Determine the [X, Y] coordinate at the center of the cell enclosing the given text.  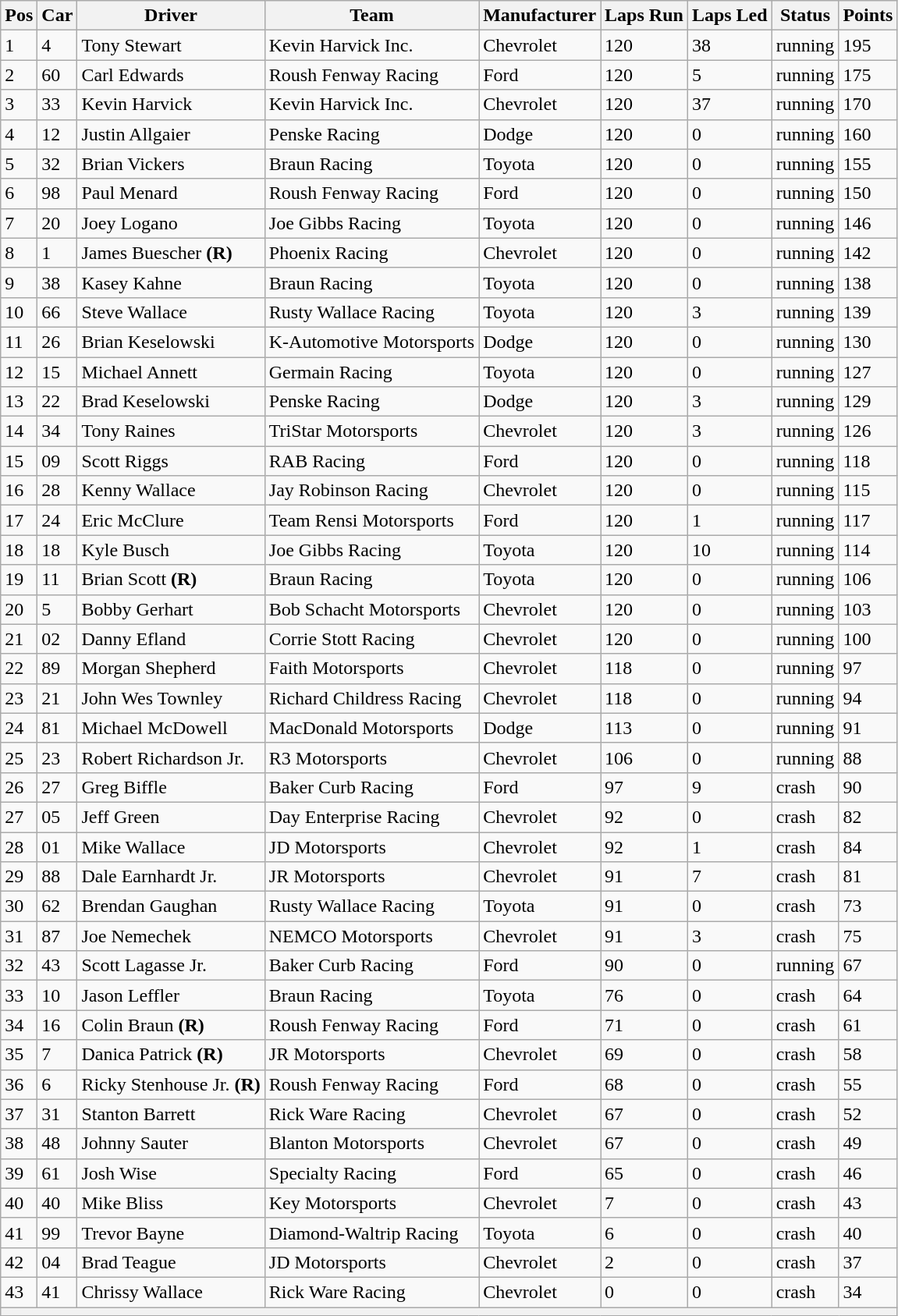
Kasey Kahne [171, 282]
Diamond-Waltrip Racing [371, 1233]
Scott Lagasse Jr. [171, 966]
Josh Wise [171, 1173]
139 [868, 312]
36 [19, 1084]
Scott Riggs [171, 461]
Pos [19, 16]
160 [868, 134]
129 [868, 402]
Brian Scott (R) [171, 580]
46 [868, 1173]
39 [19, 1173]
Team Rensi Motorsports [371, 520]
Kevin Harvick [171, 105]
Brad Keselowski [171, 402]
MacDonald Motorsports [371, 728]
Richard Childress Racing [371, 698]
13 [19, 402]
142 [868, 253]
150 [868, 193]
138 [868, 282]
130 [868, 342]
James Buescher (R) [171, 253]
Blanton Motorsports [371, 1144]
69 [644, 1055]
Greg Biffle [171, 787]
75 [868, 936]
65 [644, 1173]
Kyle Busch [171, 550]
Dale Earnhardt Jr. [171, 877]
146 [868, 223]
Brian Vickers [171, 164]
Morgan Shepherd [171, 669]
66 [58, 312]
100 [868, 639]
115 [868, 491]
35 [19, 1055]
Joey Logano [171, 223]
Key Motorsports [371, 1203]
84 [868, 846]
Eric McClure [171, 520]
Phoenix Racing [371, 253]
NEMCO Motorsports [371, 936]
19 [19, 580]
Chrissy Wallace [171, 1292]
Specialty Racing [371, 1173]
Laps Led [729, 16]
48 [58, 1144]
Robert Richardson Jr. [171, 757]
Danny Efland [171, 639]
Trevor Bayne [171, 1233]
103 [868, 609]
Brendan Gaughan [171, 906]
25 [19, 757]
Bob Schacht Motorsports [371, 609]
Brad Teague [171, 1262]
42 [19, 1262]
60 [58, 75]
Day Enterprise Racing [371, 817]
155 [868, 164]
Manufacturer [540, 16]
62 [58, 906]
09 [58, 461]
117 [868, 520]
170 [868, 105]
Jay Robinson Racing [371, 491]
Car [58, 16]
55 [868, 1084]
94 [868, 698]
Steve Wallace [171, 312]
68 [644, 1084]
49 [868, 1144]
71 [644, 1025]
K-Automotive Motorsports [371, 342]
29 [19, 877]
04 [58, 1262]
Driver [171, 16]
30 [19, 906]
127 [868, 372]
Justin Allgaier [171, 134]
Jeff Green [171, 817]
Danica Patrick (R) [171, 1055]
Michael Annett [171, 372]
Corrie Stott Racing [371, 639]
195 [868, 45]
Jason Leffler [171, 995]
87 [58, 936]
Tony Stewart [171, 45]
Stanton Barrett [171, 1114]
Germain Racing [371, 372]
17 [19, 520]
175 [868, 75]
89 [58, 669]
Joe Nemechek [171, 936]
Bobby Gerhart [171, 609]
113 [644, 728]
73 [868, 906]
52 [868, 1114]
Laps Run [644, 16]
02 [58, 639]
14 [19, 431]
Kenny Wallace [171, 491]
05 [58, 817]
126 [868, 431]
RAB Racing [371, 461]
John Wes Townley [171, 698]
Status [805, 16]
58 [868, 1055]
Ricky Stenhouse Jr. (R) [171, 1084]
Johnny Sauter [171, 1144]
Colin Braun (R) [171, 1025]
99 [58, 1233]
Paul Menard [171, 193]
Team [371, 16]
98 [58, 193]
114 [868, 550]
Tony Raines [171, 431]
76 [644, 995]
TriStar Motorsports [371, 431]
Michael McDowell [171, 728]
Carl Edwards [171, 75]
82 [868, 817]
R3 Motorsports [371, 757]
8 [19, 253]
64 [868, 995]
Faith Motorsports [371, 669]
Mike Bliss [171, 1203]
01 [58, 846]
Points [868, 16]
Mike Wallace [171, 846]
Brian Keselowski [171, 342]
